Return [X, Y] of the center of cell containing provided text 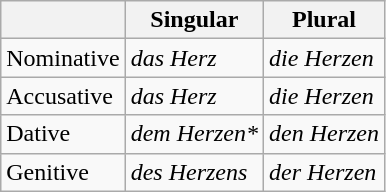
des Herzens [194, 172]
dem Herzen* [194, 134]
den Herzen [324, 134]
Plural [324, 20]
der Herzen [324, 172]
Nominative [63, 58]
Dative [63, 134]
Genitive [63, 172]
Singular [194, 20]
Accusative [63, 96]
